Provide the [X, Y] coordinate of the cell's center where the given text is located.  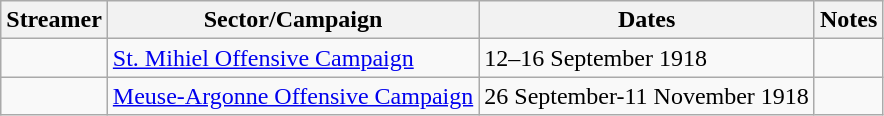
Meuse-Argonne Offensive Campaign [292, 96]
Sector/Campaign [292, 20]
12–16 September 1918 [647, 58]
Notes [848, 20]
26 September-11 November 1918 [647, 96]
St. Mihiel Offensive Campaign [292, 58]
Dates [647, 20]
Streamer [54, 20]
